Detect which cell encompasses the target text, then output its (X, Y) center coordinate. 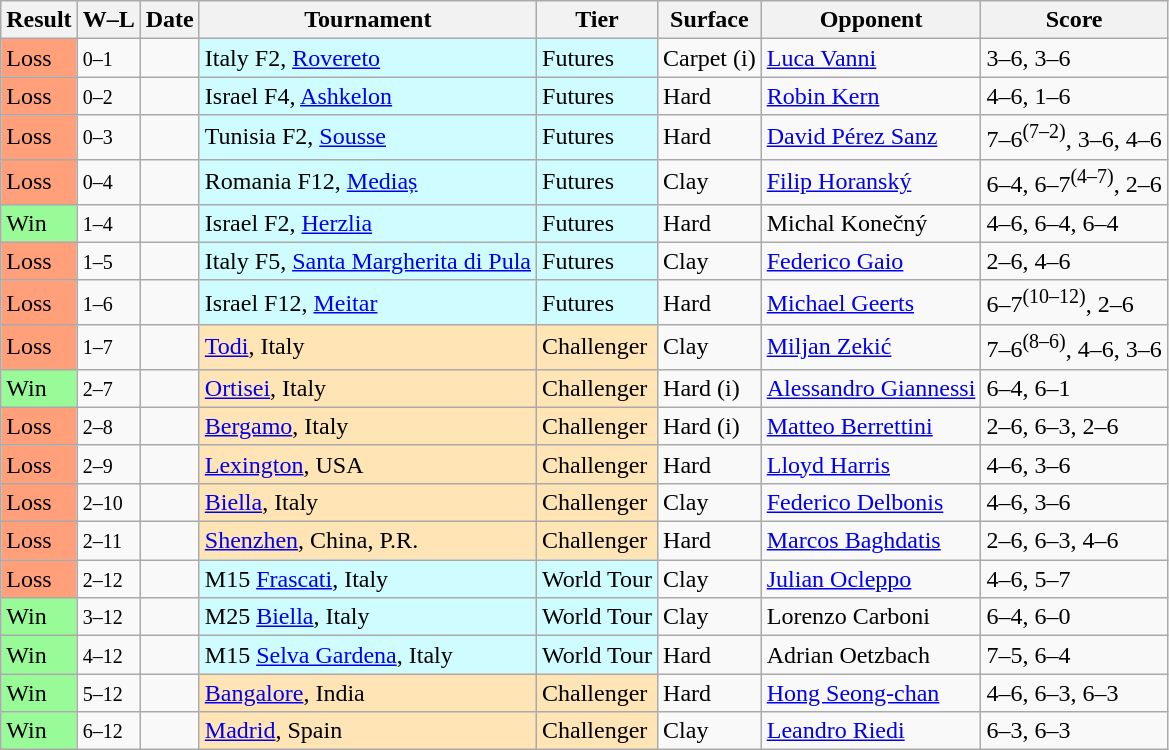
Surface (710, 20)
Lloyd Harris (871, 464)
Date (170, 20)
0–2 (108, 96)
Todi, Italy (368, 348)
0–1 (108, 58)
Michal Konečný (871, 223)
Luca Vanni (871, 58)
Shenzhen, China, P.R. (368, 541)
Julian Ocleppo (871, 579)
1–7 (108, 348)
Lexington, USA (368, 464)
M25 Biella, Italy (368, 617)
1–4 (108, 223)
1–5 (108, 261)
Federico Delbonis (871, 502)
Israel F12, Meitar (368, 302)
M15 Frascati, Italy (368, 579)
Israel F2, Herzlia (368, 223)
2–7 (108, 388)
3–12 (108, 617)
4–6, 1–6 (1074, 96)
3–6, 3–6 (1074, 58)
4–12 (108, 655)
Hong Seong-chan (871, 693)
2–10 (108, 502)
Tunisia F2, Sousse (368, 138)
2–11 (108, 541)
Tournament (368, 20)
Lorenzo Carboni (871, 617)
Matteo Berrettini (871, 426)
5–12 (108, 693)
Filip Horanský (871, 182)
Result (39, 20)
0–3 (108, 138)
Score (1074, 20)
Biella, Italy (368, 502)
4–6, 6–4, 6–4 (1074, 223)
4–6, 5–7 (1074, 579)
Federico Gaio (871, 261)
4–6, 6–3, 6–3 (1074, 693)
0–4 (108, 182)
2–12 (108, 579)
6–7(10–12), 2–6 (1074, 302)
2–6, 6–3, 2–6 (1074, 426)
Adrian Oetzbach (871, 655)
2–6, 4–6 (1074, 261)
Alessandro Giannessi (871, 388)
Marcos Baghdatis (871, 541)
Bergamo, Italy (368, 426)
Italy F5, Santa Margherita di Pula (368, 261)
7–6(8–6), 4–6, 3–6 (1074, 348)
Robin Kern (871, 96)
2–9 (108, 464)
W–L (108, 20)
Miljan Zekić (871, 348)
David Pérez Sanz (871, 138)
6–12 (108, 731)
M15 Selva Gardena, Italy (368, 655)
Tier (598, 20)
7–5, 6–4 (1074, 655)
Israel F4, Ashkelon (368, 96)
1–6 (108, 302)
Opponent (871, 20)
6–4, 6–0 (1074, 617)
Leandro Riedi (871, 731)
Bangalore, India (368, 693)
Romania F12, Mediaș (368, 182)
2–8 (108, 426)
Italy F2, Rovereto (368, 58)
6–4, 6–1 (1074, 388)
Madrid, Spain (368, 731)
Ortisei, Italy (368, 388)
6–3, 6–3 (1074, 731)
2–6, 6–3, 4–6 (1074, 541)
Michael Geerts (871, 302)
Carpet (i) (710, 58)
6–4, 6–7(4–7), 2–6 (1074, 182)
7–6(7–2), 3–6, 4–6 (1074, 138)
